Scan for the cell matching the given text and deliver its (x, y) coordinate at center. 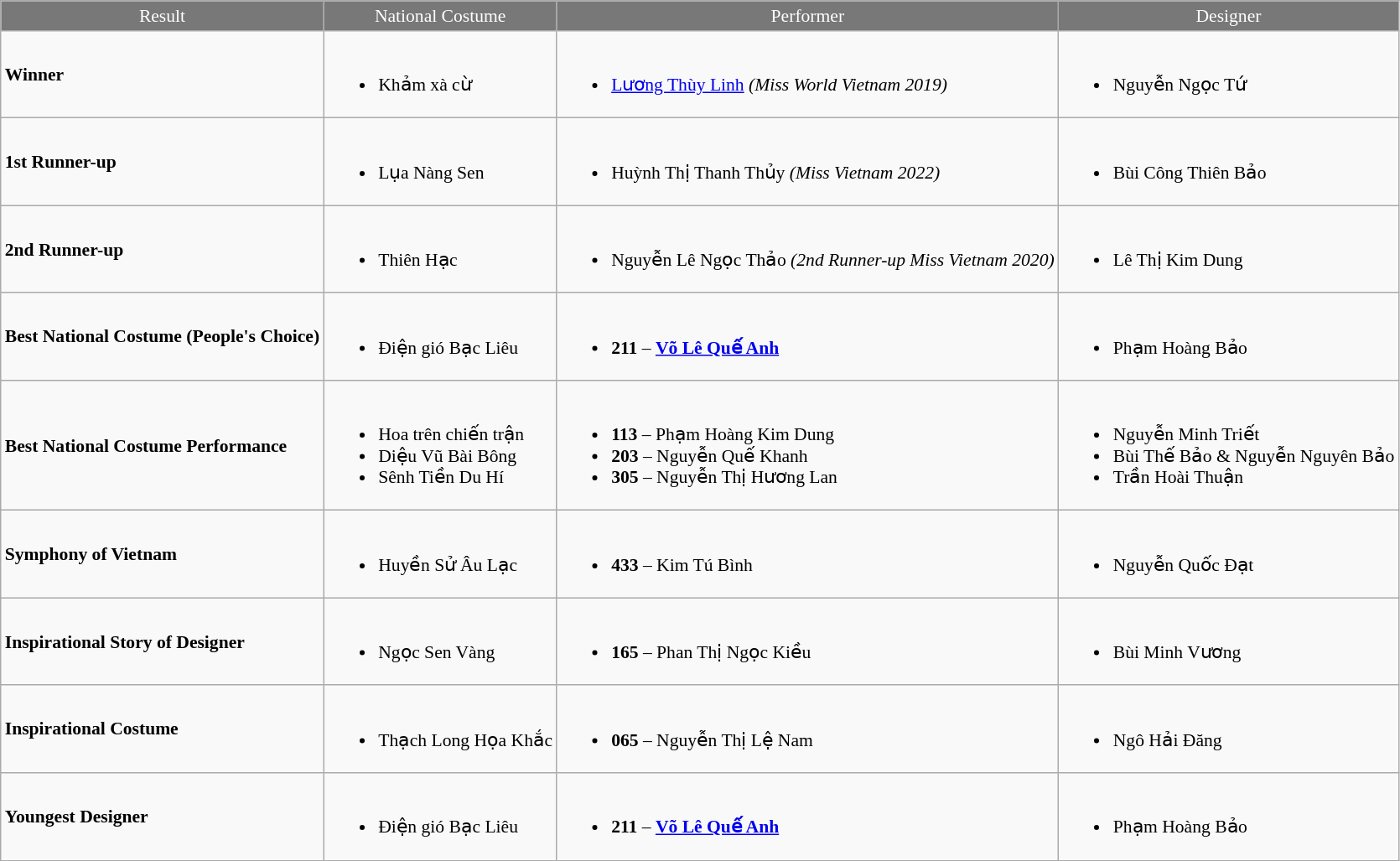
Result (163, 16)
Ngọc Sen Vàng (440, 642)
Best National Costume (People's Choice) (163, 337)
1st Runner-up (163, 162)
113 – Phạm Hoàng Kim Dung203 – Nguyễn Quế Khanh305 – Nguyễn Thị Hương Lan (808, 446)
433 – Kim Tú Bình (808, 554)
Nguyễn Lê Ngọc Thảo (2nd Runner-up Miss Vietnam 2020) (808, 249)
Nguyễn Ngọc Tứ (1229, 75)
Symphony of Vietnam (163, 554)
Hoa trên chiến trậnDiệu Vũ Bài BôngSênh Tiền Du Hí (440, 446)
Performer (808, 16)
Youngest Designer (163, 817)
Bùi Minh Vương (1229, 642)
Designer (1229, 16)
Thạch Long Họa Khắc (440, 729)
Nguyễn Minh TriếtBùi Thế Bảo & Nguyễn Nguyên BảoTrần Hoài Thuận (1229, 446)
Thiên Hạc (440, 249)
Bùi Công Thiên Bảo (1229, 162)
Inspirational Costume (163, 729)
National Costume (440, 16)
065 – Nguyễn Thị Lệ Nam (808, 729)
Nguyễn Quốc Đạt (1229, 554)
Inspirational Story of Designer (163, 642)
Huỳnh Thị Thanh Thủy (Miss Vietnam 2022) (808, 162)
Winner (163, 75)
Ngô Hải Đăng (1229, 729)
Best National Costume Performance (163, 446)
Khảm xà cừ (440, 75)
Huyền Sử Âu Lạc (440, 554)
Lương Thùy Linh (Miss World Vietnam 2019) (808, 75)
2nd Runner-up (163, 249)
165 – Phan Thị Ngọc Kiều (808, 642)
Lê Thị Kim Dung (1229, 249)
Lụa Nàng Sen (440, 162)
